Locate the cell with the specified text and output its [x, y] center coordinate. 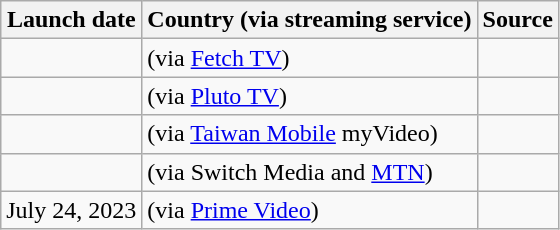
(via Switch Media and MTN) [310, 172]
(via Taiwan Mobile myVideo) [310, 134]
Country (via streaming service) [310, 20]
Source [518, 20]
(via Fetch TV) [310, 58]
(via Prime Video) [310, 210]
Launch date [72, 20]
July 24, 2023 [72, 210]
(via Pluto TV) [310, 96]
